Pinpoint the cell where the given text exists, returning its (X, Y) midpoint coordinate. 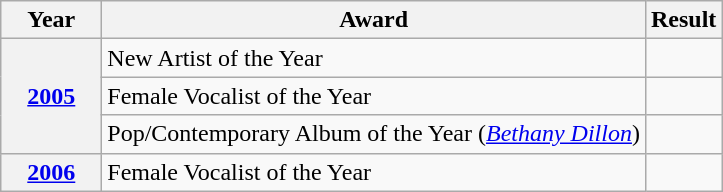
Result (683, 20)
Award (374, 20)
Year (52, 20)
Pop/Contemporary Album of the Year (Bethany Dillon) (374, 134)
2006 (52, 172)
2005 (52, 96)
New Artist of the Year (374, 58)
